Capture the cell that displays the provided text and extract its [x, y] central coordinate. 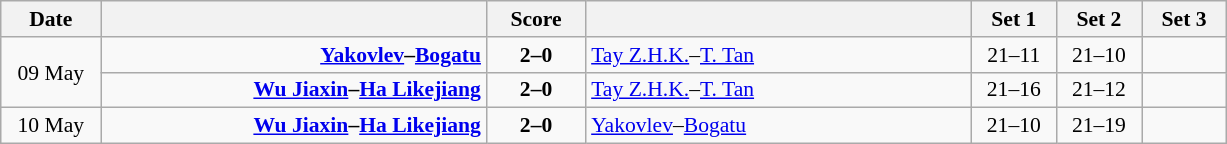
Set 2 [1098, 19]
10 May [51, 126]
Score [536, 19]
21–11 [1014, 55]
21–19 [1098, 126]
Date [51, 19]
21–12 [1098, 90]
Set 1 [1014, 19]
Set 3 [1184, 19]
21–16 [1014, 90]
09 May [51, 72]
